Search for the cell housing the specified text and yield its (X, Y) center coordinate. 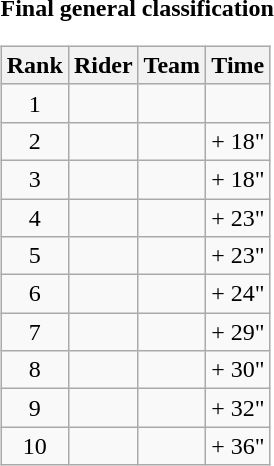
Rider (103, 65)
+ 36" (238, 446)
8 (34, 370)
2 (34, 141)
7 (34, 332)
Time (238, 65)
Team (172, 65)
Rank (34, 65)
5 (34, 256)
4 (34, 217)
9 (34, 408)
+ 32" (238, 408)
6 (34, 294)
3 (34, 179)
10 (34, 446)
+ 30" (238, 370)
+ 24" (238, 294)
1 (34, 103)
+ 29" (238, 332)
